Identify which cell holds the provided text, then report its [X, Y] central coordinate. 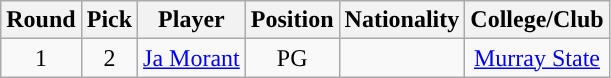
Round [41, 20]
Ja Morant [192, 58]
Pick [109, 20]
Nationality [402, 20]
Murray State [537, 58]
1 [41, 58]
PG [292, 58]
2 [109, 58]
College/Club [537, 20]
Position [292, 20]
Player [192, 20]
